Identify which cell holds the provided text, then report its (x, y) central coordinate. 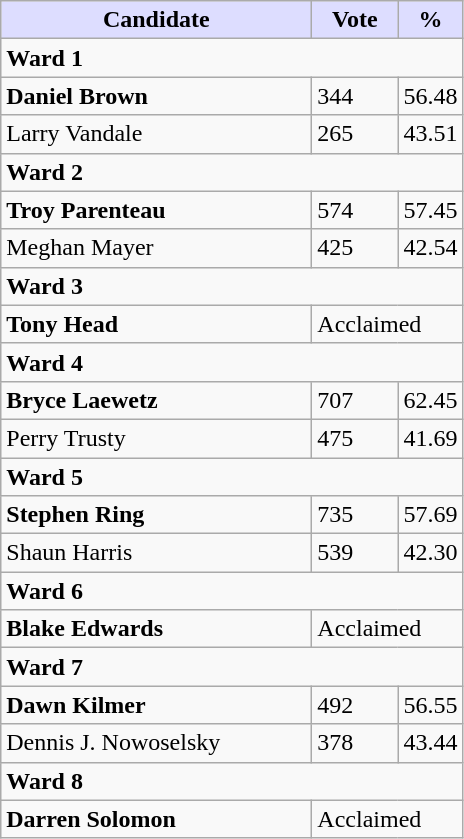
574 (355, 210)
Ward 5 (232, 477)
735 (355, 515)
42.54 (430, 248)
Meghan Mayer (156, 248)
56.55 (430, 705)
539 (355, 553)
42.30 (430, 553)
Ward 6 (232, 591)
344 (355, 96)
41.69 (430, 438)
43.51 (430, 134)
475 (355, 438)
Troy Parenteau (156, 210)
56.48 (430, 96)
Tony Head (156, 324)
Dennis J. Nowoselsky (156, 743)
Dawn Kilmer (156, 705)
378 (355, 743)
Candidate (156, 20)
Ward 1 (232, 58)
Blake Edwards (156, 629)
Stephen Ring (156, 515)
Perry Trusty (156, 438)
707 (355, 400)
Ward 4 (232, 362)
57.69 (430, 515)
Ward 3 (232, 286)
% (430, 20)
62.45 (430, 400)
Daniel Brown (156, 96)
Ward 8 (232, 781)
57.45 (430, 210)
Ward 7 (232, 667)
43.44 (430, 743)
Ward 2 (232, 172)
Bryce Laewetz (156, 400)
Darren Solomon (156, 819)
Shaun Harris (156, 553)
Vote (355, 20)
Larry Vandale (156, 134)
265 (355, 134)
492 (355, 705)
425 (355, 248)
